Provide the (x, y) coordinate of the cell's center where the given text is located.  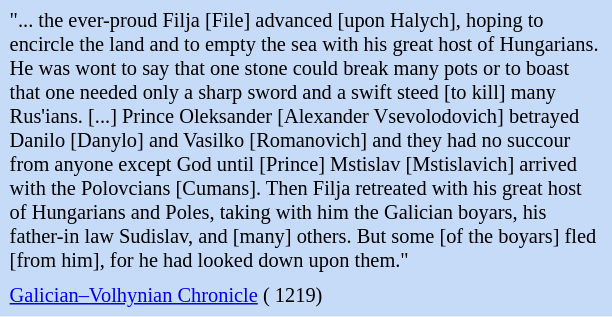
Galician–Volhynian Chronicle ( 1219) (306, 296)
